Determine the (x, y) coordinate at the center of the cell enclosing the given text.  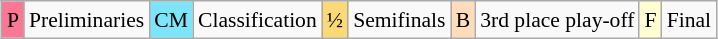
F (650, 20)
½ (335, 20)
Final (690, 20)
P (13, 20)
Semifinals (399, 20)
3rd place play-off (557, 20)
Preliminaries (86, 20)
CM (171, 20)
B (464, 20)
Classification (258, 20)
